Capture the cell that displays the provided text and extract its [x, y] central coordinate. 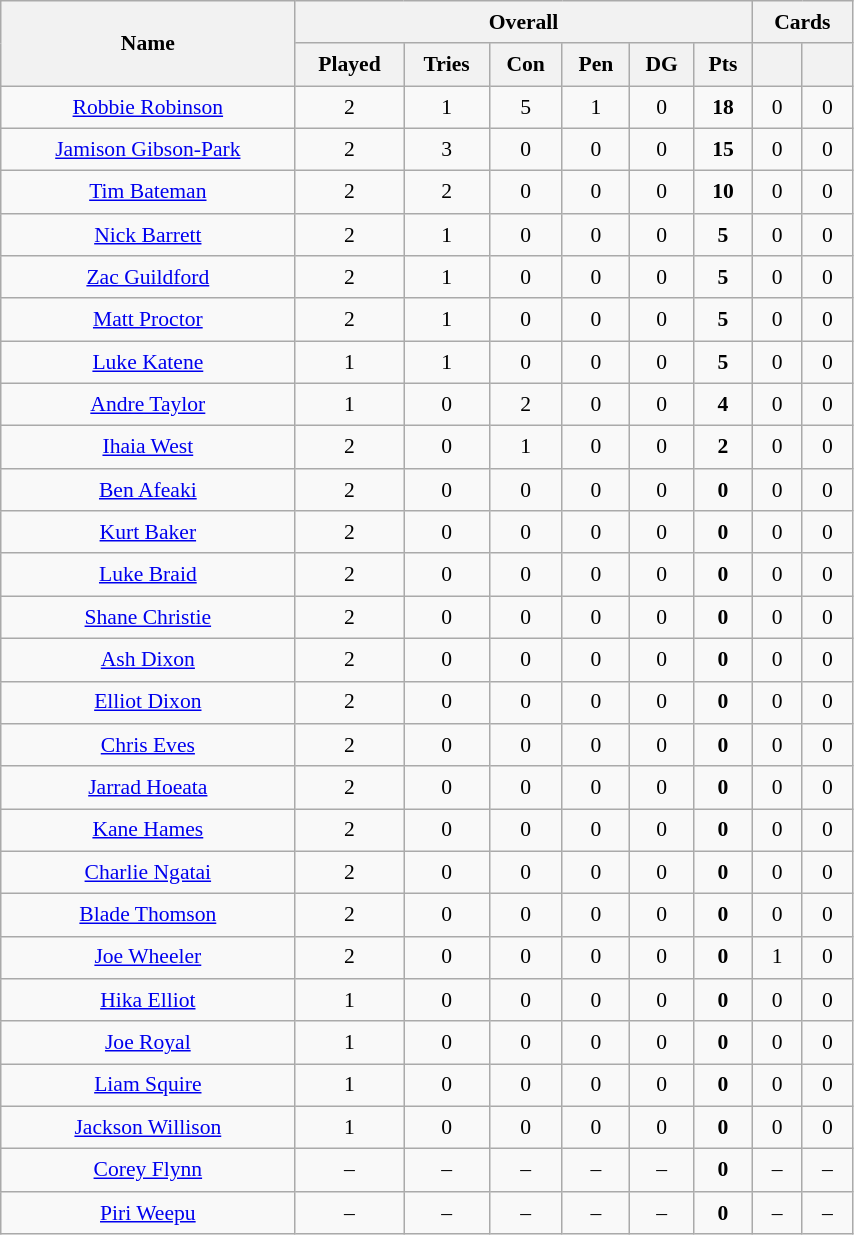
Luke Katene [148, 362]
Pts [724, 66]
Nick Barrett [148, 236]
Tim Bateman [148, 192]
Overall [524, 22]
Name [148, 44]
Charlie Ngatai [148, 872]
Hika Elliot [148, 1000]
Ben Afeaki [148, 490]
Matt Proctor [148, 320]
Con [526, 66]
Played [350, 66]
10 [724, 192]
Kurt Baker [148, 532]
Corey Flynn [148, 1170]
Robbie Robinson [148, 108]
Joe Wheeler [148, 958]
Joe Royal [148, 1044]
Zac Guildford [148, 278]
Jackson Willison [148, 1128]
Luke Braid [148, 576]
Andre Taylor [148, 406]
Tries [446, 66]
Shane Christie [148, 618]
Jarrad Hoeata [148, 788]
DG [662, 66]
Ihaia West [148, 448]
Blade Thomson [148, 916]
Piri Weepu [148, 1214]
Ash Dixon [148, 660]
Cards [802, 22]
Elliot Dixon [148, 702]
Liam Squire [148, 1086]
4 [724, 406]
18 [724, 108]
Pen [596, 66]
Chris Eves [148, 746]
Kane Hames [148, 830]
15 [724, 150]
Jamison Gibson-Park [148, 150]
3 [446, 150]
